For the text-containing cell, return its midpoint in [X, Y] coordinate format. 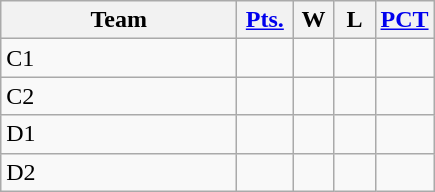
C2 [119, 96]
D2 [119, 172]
Team [119, 20]
W [314, 20]
C1 [119, 58]
PCT [404, 20]
Pts. [265, 20]
D1 [119, 134]
L [354, 20]
